Return [X, Y] of the center of cell containing provided text 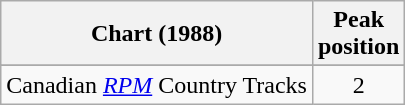
Peakposition [358, 34]
Chart (1988) [157, 34]
Canadian RPM Country Tracks [157, 85]
2 [358, 85]
